Output the (x, y) coordinate of the center of the cell containing the given text.  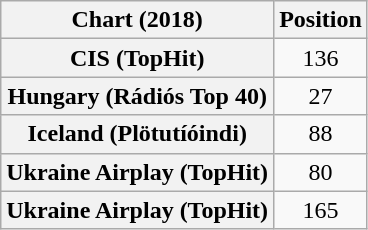
136 (321, 58)
Position (321, 20)
Iceland (Plötutíóindi) (138, 134)
80 (321, 172)
27 (321, 96)
165 (321, 210)
Hungary (Rádiós Top 40) (138, 96)
CIS (TopHit) (138, 58)
88 (321, 134)
Chart (2018) (138, 20)
